Extract the (X, Y) coordinate from the center of the cell holding the provided text.  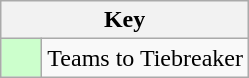
Teams to Tiebreaker (146, 58)
Key (125, 20)
